Determine the (X, Y) coordinate at the center of the cell enclosing the given text.  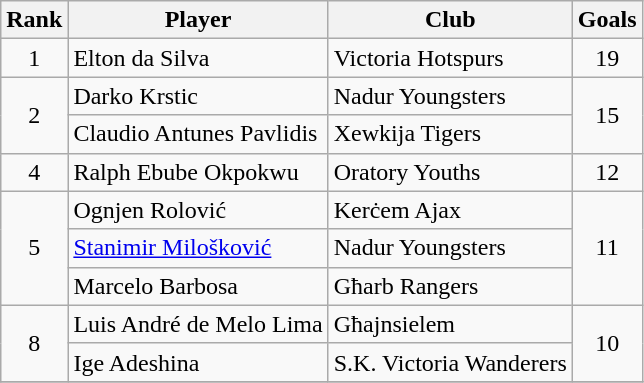
2 (34, 115)
Darko Krstic (198, 96)
Ognjen Rolović (198, 210)
Marcelo Barbosa (198, 286)
10 (607, 343)
Luis André de Melo Lima (198, 324)
8 (34, 343)
Xewkija Tigers (450, 134)
4 (34, 172)
Kerċem Ajax (450, 210)
Għarb Rangers (450, 286)
Player (198, 20)
15 (607, 115)
Għajnsielem (450, 324)
S.K. Victoria Wanderers (450, 362)
Ralph Ebube Okpokwu (198, 172)
Goals (607, 20)
Oratory Youths (450, 172)
Ige Adeshina (198, 362)
Rank (34, 20)
11 (607, 248)
5 (34, 248)
Elton da Silva (198, 58)
Club (450, 20)
Victoria Hotspurs (450, 58)
1 (34, 58)
12 (607, 172)
Claudio Antunes Pavlidis (198, 134)
Stanimir Milošković (198, 248)
19 (607, 58)
